Locate the cell with the specified text and output its (X, Y) center coordinate. 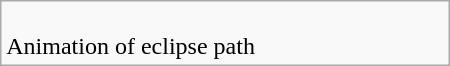
Animation of eclipse path (225, 34)
